For the text-containing cell, return its midpoint in (X, Y) coordinate format. 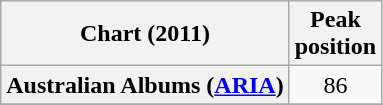
Chart (2011) (145, 34)
86 (335, 85)
Australian Albums (ARIA) (145, 85)
Peakposition (335, 34)
